Capture the cell that displays the provided text and extract its (X, Y) central coordinate. 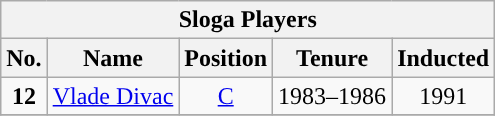
C (226, 96)
1983–1986 (332, 96)
Vlade Divac (113, 96)
1991 (444, 96)
Inducted (444, 58)
12 (24, 96)
Position (226, 58)
Sloga Players (248, 20)
No. (24, 58)
Name (113, 58)
Tenure (332, 58)
